From the cell containing the given text, extract its center point as (x, y) coordinate. 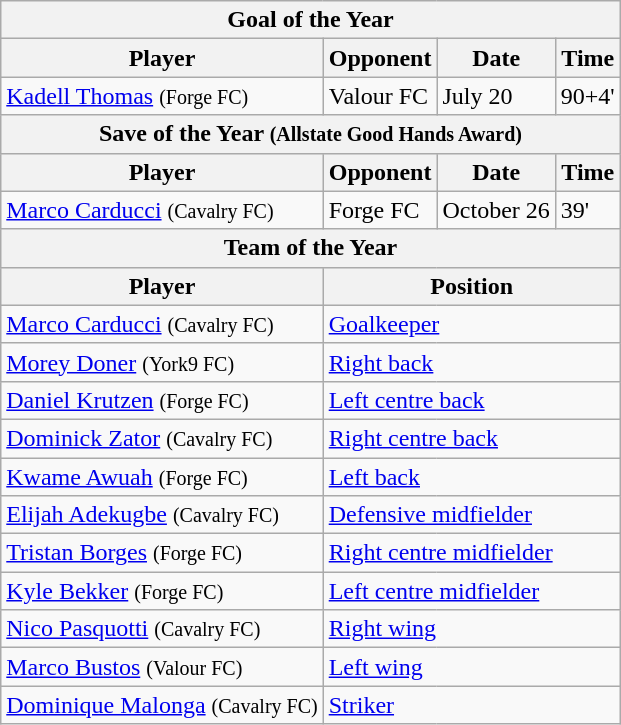
Valour FC (380, 96)
39' (588, 210)
Kyle Bekker (Forge FC) (162, 591)
Left back (472, 477)
90+4' (588, 96)
Kwame Awuah (Forge FC) (162, 477)
Left centre back (472, 400)
Forge FC (380, 210)
Dominique Malonga (Cavalry FC) (162, 705)
July 20 (496, 96)
Kadell Thomas (Forge FC) (162, 96)
Elijah Adekugbe (Cavalry FC) (162, 515)
Left centre midfielder (472, 591)
Defensive midfielder (472, 515)
Nico Pasquotti (Cavalry FC) (162, 629)
Left wing (472, 667)
Right back (472, 362)
Right wing (472, 629)
Goal of the Year (311, 20)
Position (472, 286)
Right centre back (472, 438)
Right centre midfielder (472, 553)
October 26 (496, 210)
Morey Doner (York9 FC) (162, 362)
Daniel Krutzen (Forge FC) (162, 400)
Goalkeeper (472, 324)
Save of the Year (Allstate Good Hands Award) (311, 134)
Dominick Zator (Cavalry FC) (162, 438)
Striker (472, 705)
Team of the Year (311, 248)
Marco Bustos (Valour FC) (162, 667)
Tristan Borges (Forge FC) (162, 553)
